Provide the [x, y] coordinate of the cell's center where the given text is located.  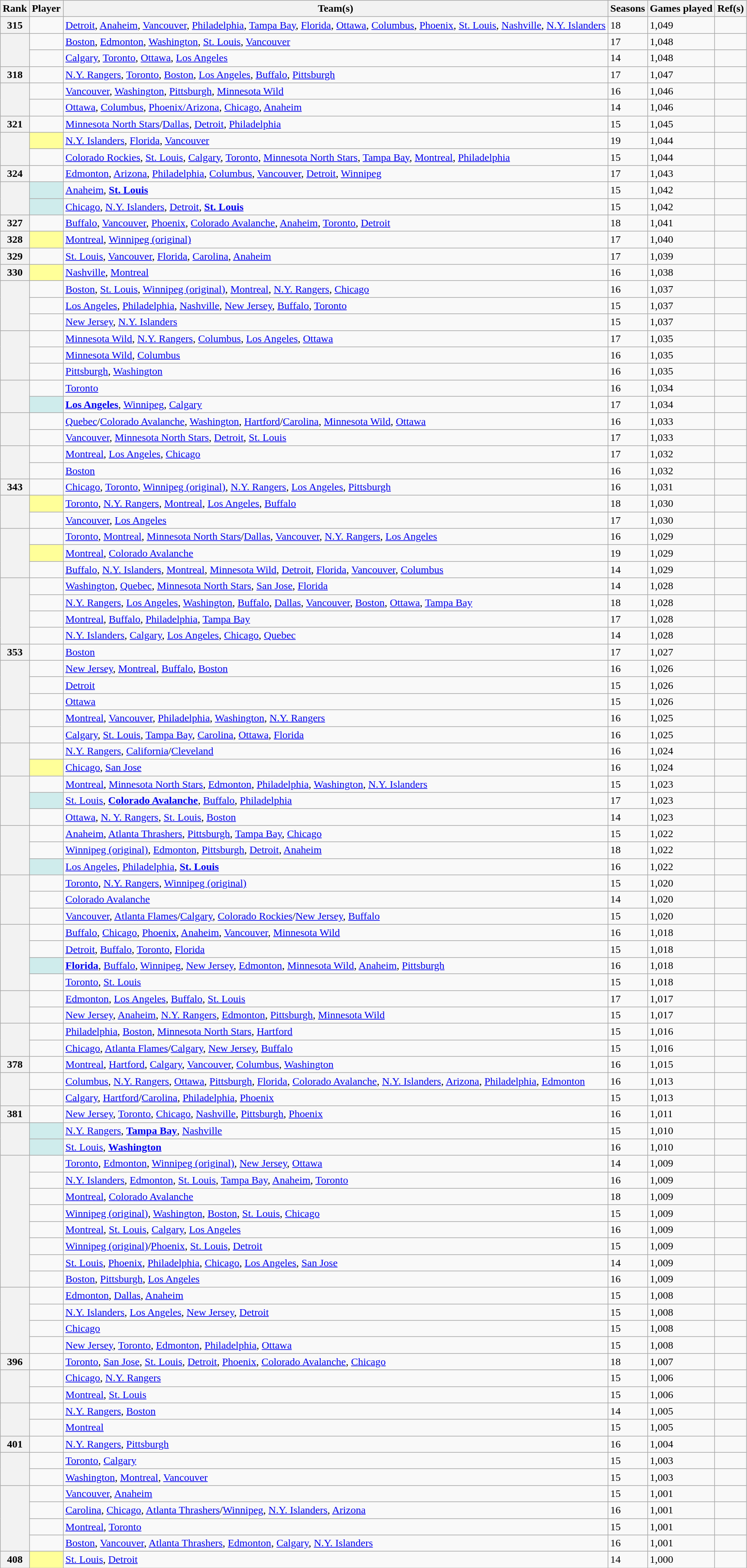
Chicago, N.Y. Islanders, Detroit, St. Louis [336, 207]
Chicago, San Jose [336, 768]
St. Louis, Detroit [336, 1560]
Edmonton, Arizona, Philadelphia, Columbus, Vancouver, Detroit, Winnipeg [336, 173]
Los Angeles, Winnipeg, Calgary [336, 404]
Colorado Rockies, St. Louis, Calgary, Toronto, Minnesota North Stars, Tampa Bay, Montreal, Philadelphia [336, 157]
378 [15, 1065]
Toronto, San Jose, St. Louis, Detroit, Phoenix, Colorado Avalanche, Chicago [336, 1362]
Boston, Edmonton, Washington, St. Louis, Vancouver [336, 42]
Nashville, Montreal [336, 273]
1,040 [681, 240]
1,049 [681, 25]
Buffalo, Vancouver, Phoenix, Colorado Avalanche, Anaheim, Toronto, Detroit [336, 223]
Montreal, Vancouver, Philadelphia, Washington, N.Y. Rangers [336, 718]
Buffalo, Chicago, Phoenix, Anaheim, Vancouver, Minnesota Wild [336, 932]
Ottawa, N. Y. Rangers, St. Louis, Boston [336, 817]
328 [15, 240]
Boston, St. Louis, Winnipeg (original), Montreal, N.Y. Rangers, Chicago [336, 289]
Vancouver, Atlanta Flames/Calgary, Colorado Rockies/New Jersey, Buffalo [336, 916]
Calgary, Toronto, Ottawa, Los Angeles [336, 58]
Buffalo, N.Y. Islanders, Montreal, Minnesota Wild, Detroit, Florida, Vancouver, Columbus [336, 570]
Vancouver, Washington, Pittsburgh, Minnesota Wild [336, 91]
Chicago, Atlanta Flames/Calgary, New Jersey, Buffalo [336, 1048]
Anaheim, St. Louis [336, 190]
Winnipeg (original), Washington, Boston, St. Louis, Chicago [336, 1213]
Boston, Vancouver, Atlanta Thrashers, Edmonton, Calgary, N.Y. Islanders [336, 1543]
Chicago, Toronto, Winnipeg (original), N.Y. Rangers, Los Angeles, Pittsburgh [336, 487]
1,000 [681, 1560]
Montreal, Winnipeg (original) [336, 240]
318 [15, 75]
Toronto, Calgary [336, 1460]
1,045 [681, 124]
Detroit, Buffalo, Toronto, Florida [336, 949]
New Jersey, Anaheim, N.Y. Rangers, Edmonton, Pittsburgh, Minnesota Wild [336, 1015]
Montreal, Buffalo, Philadelphia, Tampa Bay [336, 619]
Quebec/Colorado Avalanche, Washington, Hartford/Carolina, Minnesota Wild, Ottawa [336, 421]
Colorado Avalanche [336, 900]
St. Louis, Colorado Avalanche, Buffalo, Philadelphia [336, 801]
Philadelphia, Boston, Minnesota North Stars, Hartford [336, 1032]
Edmonton, Dallas, Anaheim [336, 1296]
1,015 [681, 1065]
Games played [681, 9]
Team(s) [336, 9]
Montreal [336, 1428]
Toronto, Montreal, Minnesota North Stars/Dallas, Vancouver, N.Y. Rangers, Los Angeles [336, 537]
Minnesota North Stars/Dallas, Detroit, Philadelphia [336, 124]
Player [46, 9]
Ref(s) [731, 9]
1,007 [681, 1362]
Montreal, St. Louis, Calgary, Los Angeles [336, 1229]
321 [15, 124]
Rank [15, 9]
329 [15, 256]
396 [15, 1362]
Los Angeles, Philadelphia, Nashville, New Jersey, Buffalo, Toronto [336, 306]
Winnipeg (original), Edmonton, Pittsburgh, Detroit, Anaheim [336, 850]
N.Y. Rangers, Pittsburgh [336, 1444]
N.Y. Rangers, Los Angeles, Washington, Buffalo, Dallas, Vancouver, Boston, Ottawa, Tampa Bay [336, 603]
Montreal, Minnesota North Stars, Edmonton, Philadelphia, Washington, N.Y. Islanders [336, 784]
St. Louis, Vancouver, Florida, Carolina, Anaheim [336, 256]
Washington, Montreal, Vancouver [336, 1477]
N.Y. Islanders, Los Angeles, New Jersey, Detroit [336, 1312]
315 [15, 25]
408 [15, 1560]
Anaheim, Atlanta Thrashers, Pittsburgh, Tampa Bay, Chicago [336, 834]
Toronto, Edmonton, Winnipeg (original), New Jersey, Ottawa [336, 1164]
Toronto, N.Y. Rangers, Winnipeg (original) [336, 883]
St. Louis, Phoenix, Philadelphia, Chicago, Los Angeles, San Jose [336, 1263]
Calgary, St. Louis, Tampa Bay, Carolina, Ottawa, Florida [336, 735]
Minnesota Wild, N.Y. Rangers, Columbus, Los Angeles, Ottawa [336, 339]
327 [15, 223]
Seasons [627, 9]
Ottawa [336, 701]
Detroit [336, 685]
Toronto, N.Y. Rangers, Montreal, Los Angeles, Buffalo [336, 504]
Minnesota Wild, Columbus [336, 355]
Montreal, Hartford, Calgary, Vancouver, Columbus, Washington [336, 1065]
Toronto [336, 388]
Florida, Buffalo, Winnipeg, New Jersey, Edmonton, Minnesota Wild, Anaheim, Pittsburgh [336, 965]
1,041 [681, 223]
401 [15, 1444]
New Jersey, Toronto, Chicago, Nashville, Pittsburgh, Phoenix [336, 1114]
Calgary, Hartford/Carolina, Philadelphia, Phoenix [336, 1098]
Chicago [336, 1329]
1,043 [681, 173]
1,039 [681, 256]
Winnipeg (original)/Phoenix, St. Louis, Detroit [336, 1246]
Washington, Quebec, Minnesota North Stars, San Jose, Florida [336, 586]
New Jersey, N.Y. Islanders [336, 322]
381 [15, 1114]
Montreal, St. Louis [336, 1395]
Vancouver, Minnesota North Stars, Detroit, St. Louis [336, 437]
Vancouver, Los Angeles [336, 520]
Pittsburgh, Washington [336, 372]
N.Y. Rangers, California/Cleveland [336, 751]
Boston, Pittsburgh, Los Angeles [336, 1279]
1,004 [681, 1444]
353 [15, 652]
330 [15, 273]
St. Louis, Washington [336, 1147]
New Jersey, Toronto, Edmonton, Philadelphia, Ottawa [336, 1345]
Montreal, Los Angeles, Chicago [336, 454]
Detroit, Anaheim, Vancouver, Philadelphia, Tampa Bay, Florida, Ottawa, Columbus, Phoenix, St. Louis, Nashville, N.Y. Islanders [336, 25]
343 [15, 487]
Chicago, N.Y. Rangers [336, 1378]
324 [15, 173]
Edmonton, Los Angeles, Buffalo, St. Louis [336, 998]
N.Y. Islanders, Florida, Vancouver [336, 140]
Los Angeles, Philadelphia, St. Louis [336, 867]
Montreal, Toronto [336, 1526]
Ottawa, Columbus, Phoenix/Arizona, Chicago, Anaheim [336, 108]
New Jersey, Montreal, Buffalo, Boston [336, 668]
Toronto, St. Louis [336, 982]
Carolina, Chicago, Atlanta Thrashers/Winnipeg, N.Y. Islanders, Arizona [336, 1510]
1,011 [681, 1114]
1,038 [681, 273]
N.Y. Rangers, Tampa Bay, Nashville [336, 1131]
N.Y. Islanders, Edmonton, St. Louis, Tampa Bay, Anaheim, Toronto [336, 1180]
N.Y. Rangers, Toronto, Boston, Los Angeles, Buffalo, Pittsburgh [336, 75]
1,047 [681, 75]
1,031 [681, 487]
1,027 [681, 652]
N.Y. Islanders, Calgary, Los Angeles, Chicago, Quebec [336, 636]
Columbus, N.Y. Rangers, Ottawa, Pittsburgh, Florida, Colorado Avalanche, N.Y. Islanders, Arizona, Philadelphia, Edmonton [336, 1081]
N.Y. Rangers, Boston [336, 1411]
Vancouver, Anaheim [336, 1493]
